Pinpoint the cell where the given text exists, returning its (x, y) midpoint coordinate. 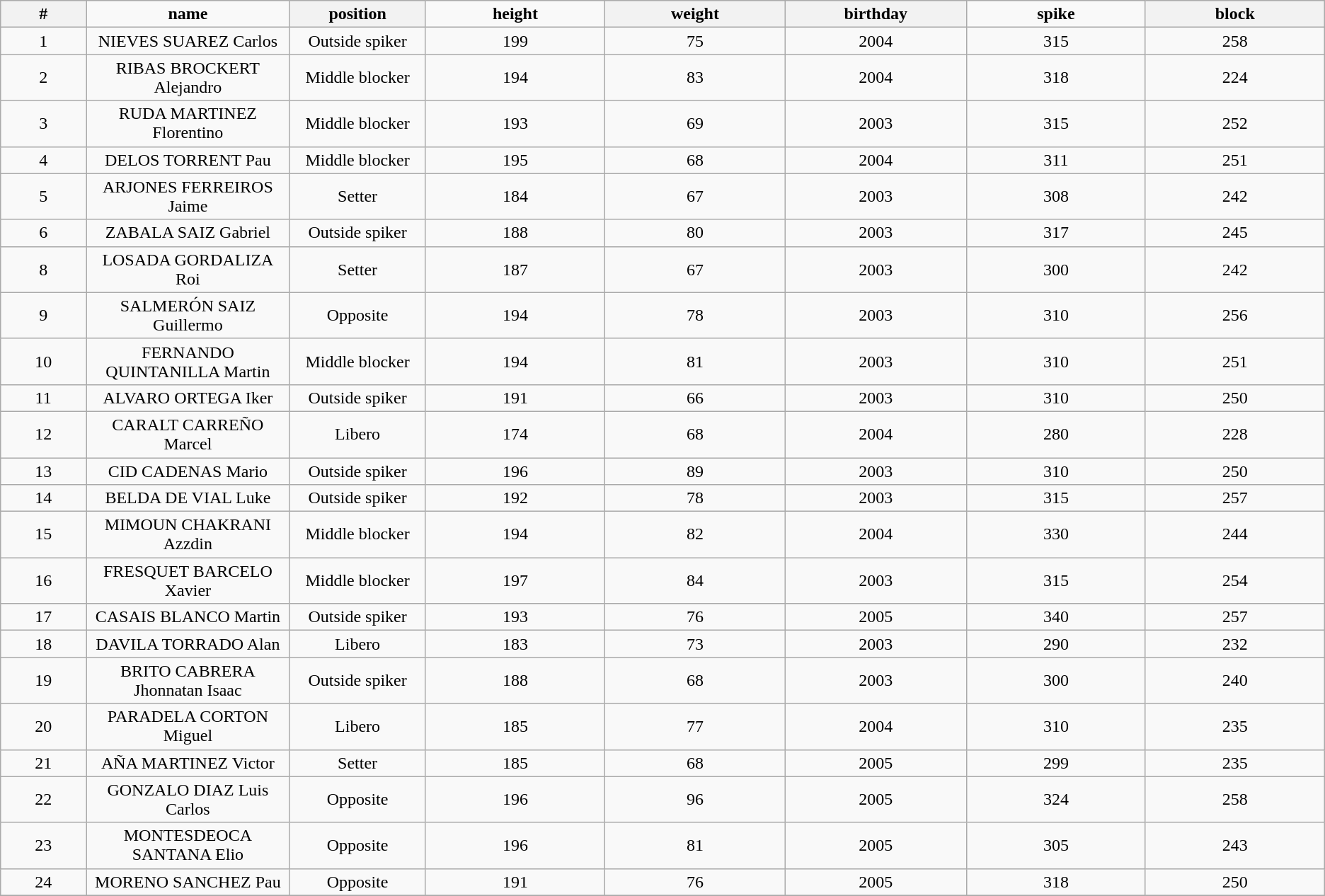
4 (44, 160)
position (357, 14)
340 (1056, 617)
block (1234, 14)
8 (44, 269)
ALVARO ORTEGA Iker (188, 398)
spike (1056, 14)
240 (1234, 681)
birthday (876, 14)
ARJONES FERREIROS Jaime (188, 197)
228 (1234, 435)
5 (44, 197)
name (188, 14)
DAVILA TORRADO Alan (188, 644)
243 (1234, 845)
83 (695, 78)
197 (515, 580)
# (44, 14)
RUDA MARTINEZ Florentino (188, 123)
299 (1056, 763)
66 (695, 398)
15 (44, 535)
195 (515, 160)
CARALT CARREÑO Marcel (188, 435)
24 (44, 882)
324 (1056, 800)
19 (44, 681)
305 (1056, 845)
height (515, 14)
MORENO SANCHEZ Pau (188, 882)
FRESQUET BARCELO Xavier (188, 580)
12 (44, 435)
308 (1056, 197)
82 (695, 535)
SALMERÓN SAIZ Guillermo (188, 316)
FERNANDO QUINTANILLA Martin (188, 361)
weight (695, 14)
256 (1234, 316)
16 (44, 580)
CID CADENAS Mario (188, 471)
232 (1234, 644)
BRITO CABRERA Jhonnatan Isaac (188, 681)
280 (1056, 435)
21 (44, 763)
183 (515, 644)
18 (44, 644)
GONZALO DIAZ Luis Carlos (188, 800)
244 (1234, 535)
290 (1056, 644)
84 (695, 580)
187 (515, 269)
CASAIS BLANCO Martin (188, 617)
254 (1234, 580)
PARADELA CORTON Miguel (188, 726)
9 (44, 316)
AÑA MARTINEZ Victor (188, 763)
14 (44, 498)
77 (695, 726)
MONTESDEOCA SANTANA Elio (188, 845)
89 (695, 471)
ZABALA SAIZ Gabriel (188, 233)
17 (44, 617)
6 (44, 233)
20 (44, 726)
75 (695, 41)
2 (44, 78)
96 (695, 800)
224 (1234, 78)
245 (1234, 233)
3 (44, 123)
11 (44, 398)
174 (515, 435)
252 (1234, 123)
317 (1056, 233)
BELDA DE VIAL Luke (188, 498)
1 (44, 41)
23 (44, 845)
13 (44, 471)
69 (695, 123)
MIMOUN CHAKRANI Azzdin (188, 535)
73 (695, 644)
NIEVES SUAREZ Carlos (188, 41)
192 (515, 498)
184 (515, 197)
311 (1056, 160)
LOSADA GORDALIZA Roi (188, 269)
330 (1056, 535)
22 (44, 800)
10 (44, 361)
80 (695, 233)
DELOS TORRENT Pau (188, 160)
199 (515, 41)
RIBAS BROCKERT Alejandro (188, 78)
